Identify which cell holds the provided text, then report its [x, y] central coordinate. 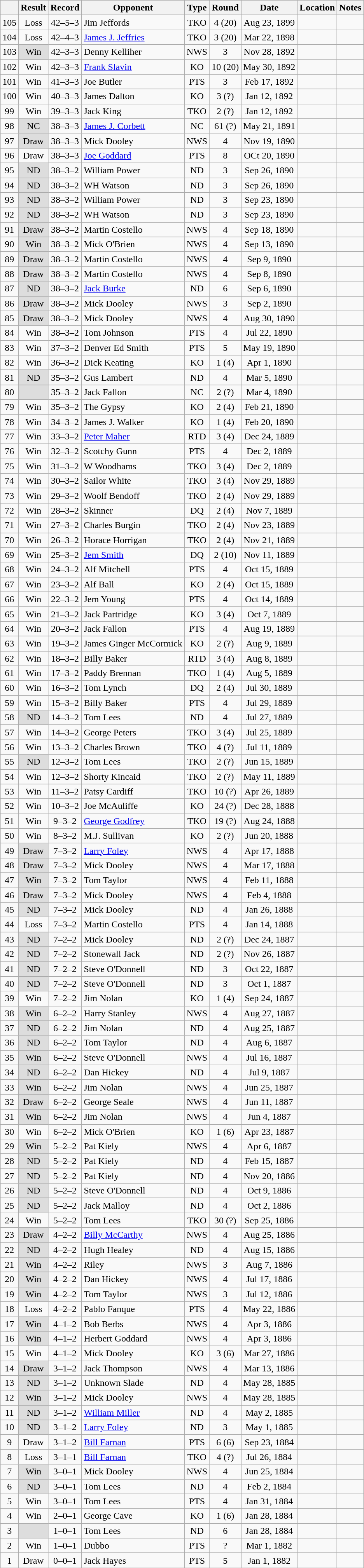
34–3–2 [65, 422]
Sep 8, 1890 [269, 274]
18 [9, 1309]
Oct 7, 1889 [269, 614]
34 [9, 1072]
16 [9, 1338]
103 [9, 52]
Unknown Slade [133, 1383]
21–3–2 [65, 614]
44 [9, 925]
May 19, 1890 [269, 348]
40 [9, 984]
Jack Thompson [133, 1368]
84 [9, 333]
15 [9, 1353]
Sep 24, 1887 [269, 998]
Mar 1, 1882 [269, 1545]
72 [9, 510]
Patsy Cardiff [133, 791]
Aug 25, 1887 [269, 1028]
1 [9, 1560]
Apr 6, 1887 [269, 1146]
18–3–2 [65, 659]
32–3–2 [65, 451]
4 (20) [226, 23]
0–0–1 [65, 1560]
Mar 27, 1886 [269, 1353]
31–3–2 [65, 466]
Sep 23, 1884 [269, 1442]
Sep 13, 1890 [269, 244]
Jun 25, 1884 [269, 1472]
79 [9, 407]
M.J. Sullivan [133, 836]
30 (?) [226, 1220]
Sep 25, 1886 [269, 1220]
Frank Slavin [133, 67]
Jan 1, 1882 [269, 1560]
W Woodhams [133, 466]
Joe McAuliffe [133, 806]
William Miller [133, 1413]
27–3–2 [65, 525]
10 (20) [226, 67]
Riley [133, 1265]
OCt 20, 1890 [269, 155]
Jun 15, 1889 [269, 762]
51 [9, 821]
49 [9, 850]
George Cave [133, 1516]
9 [9, 1442]
20–3–2 [65, 629]
19 (?) [226, 821]
Sep 6, 1890 [269, 289]
Nov 21, 1889 [269, 540]
105 [9, 23]
Jack Partridge [133, 614]
57 [9, 732]
Jun 11, 1887 [269, 1102]
96 [9, 155]
Nov 26, 1887 [269, 954]
Jim Jeffords [133, 23]
91 [9, 230]
42–5–3 [65, 23]
102 [9, 67]
Location [317, 8]
22–3–2 [65, 599]
68 [9, 570]
37 [9, 1028]
Denver Ed Smith [133, 348]
James Ginger McCormick [133, 643]
Record [65, 8]
Aug 8, 1889 [269, 659]
Sep 2, 1890 [269, 303]
54 [9, 777]
6 (6) [226, 1442]
Feb 11, 1888 [269, 880]
13–3–2 [65, 747]
Jul 30, 1889 [269, 688]
Mar 13, 1886 [269, 1368]
46 [9, 895]
Tom Johnson [133, 333]
James J. Jeffries [133, 37]
67 [9, 584]
Oct 1, 1887 [269, 984]
Type [197, 8]
Nov 7, 1889 [269, 510]
Mar 22, 1898 [269, 37]
Result [33, 8]
Jul 17, 1886 [269, 1279]
Joe Goddard [133, 155]
26 [9, 1191]
Notes [350, 8]
60 [9, 688]
May 22, 1886 [269, 1309]
Nov 23, 1889 [269, 525]
Aug 9, 1889 [269, 643]
10–3–2 [65, 806]
Jul 26, 1884 [269, 1457]
33–3–2 [65, 437]
Jack King [133, 111]
Apr 17, 1888 [269, 850]
75 [9, 466]
3 (6) [226, 1353]
15–3–2 [65, 703]
Opponent [133, 8]
Jun 20, 1888 [269, 836]
Harry Stanley [133, 1013]
16–3–2 [65, 688]
37–3–2 [65, 348]
66 [9, 599]
65 [9, 614]
Woolf Bendoff [133, 496]
George Godfrey [133, 821]
10 (?) [226, 791]
47 [9, 880]
Nov 11, 1889 [269, 555]
70 [9, 540]
29 [9, 1146]
Dec 28, 1888 [269, 806]
Nov 20, 1886 [269, 1176]
74 [9, 481]
69 [9, 555]
Feb 20, 1890 [269, 422]
Jul 12, 1886 [269, 1294]
Jem Smith [133, 555]
36 [9, 1043]
Dick Keating [133, 362]
11–3–2 [65, 791]
19–3–2 [65, 643]
Pablo Fanque [133, 1309]
31 [9, 1117]
Charles Burgin [133, 525]
24 [9, 1220]
Aug 19, 1889 [269, 629]
80 [9, 392]
23 [9, 1235]
? [226, 1545]
Jan 26, 1888 [269, 910]
38 [9, 1013]
41–3–3 [65, 82]
41 [9, 969]
77 [9, 437]
Scotchy Gunn [133, 451]
95 [9, 170]
The Gypsy [133, 407]
Feb 17, 1892 [269, 82]
Feb 4, 1888 [269, 895]
Jun 4, 1887 [269, 1117]
2 [9, 1545]
42–4–3 [65, 37]
86 [9, 303]
Hugh Healey [133, 1250]
30–3–2 [65, 481]
Horace Horrigan [133, 540]
James J. Corbett [133, 126]
64 [9, 629]
Jul 9, 1887 [269, 1072]
83 [9, 348]
76 [9, 451]
28 [9, 1161]
40–3–3 [65, 96]
17–3–2 [65, 673]
Jul 16, 1887 [269, 1058]
Aug 5, 1889 [269, 673]
Aug 25, 1886 [269, 1235]
39 [9, 998]
104 [9, 37]
87 [9, 289]
Jem Young [133, 599]
May 21, 1891 [269, 126]
Jan 31, 1884 [269, 1501]
Denny Kelliher [133, 52]
Mar 4, 1890 [269, 392]
Billy McCarthy [133, 1235]
94 [9, 185]
Oct 2, 1886 [269, 1206]
8–3–2 [65, 836]
Aug 6, 1887 [269, 1043]
Jul 25, 1889 [269, 732]
George Seale [133, 1102]
62 [9, 659]
Paddy Brennan [133, 673]
9–3–2 [65, 821]
23–3–2 [65, 584]
42 [9, 954]
Dec 24, 1887 [269, 939]
20 [9, 1279]
Feb 15, 1887 [269, 1161]
10 [9, 1427]
Skinner [133, 510]
101 [9, 82]
50 [9, 836]
Bob Berbs [133, 1324]
92 [9, 215]
89 [9, 259]
Aug 24, 1888 [269, 821]
Mar 17, 1888 [269, 865]
30 [9, 1132]
90 [9, 244]
Jun 25, 1887 [269, 1087]
53 [9, 791]
Jul 27, 1889 [269, 718]
82 [9, 362]
Mar 5, 1890 [269, 377]
3 (?) [226, 96]
56 [9, 747]
Shorty Kincaid [133, 777]
Jul 22, 1890 [269, 333]
2–0–1 [65, 1516]
25 [9, 1206]
7 [9, 1472]
Jul 29, 1889 [269, 703]
Dec 24, 1889 [269, 437]
Oct 9, 1886 [269, 1191]
81 [9, 377]
Tom Lynch [133, 688]
2 (10) [226, 555]
Aug 7, 1886 [269, 1265]
24 (?) [226, 806]
36–3–2 [65, 362]
98 [9, 126]
Date [269, 8]
Jack Malloy [133, 1206]
71 [9, 525]
35 [9, 1058]
52 [9, 806]
May 30, 1892 [269, 67]
43 [9, 939]
Feb 2, 1884 [269, 1486]
Sep 18, 1890 [269, 230]
12 [9, 1398]
James Dalton [133, 96]
Nov 28, 1892 [269, 52]
Stonewall Jack [133, 954]
Alf Mitchell [133, 570]
Round [226, 8]
32 [9, 1102]
73 [9, 496]
Sep 9, 1890 [269, 259]
29–3–2 [65, 496]
Aug 30, 1890 [269, 318]
99 [9, 111]
3–1–1 [65, 1457]
59 [9, 703]
13 [9, 1383]
Apr 1, 1890 [269, 362]
28–3–2 [65, 510]
26–3–2 [65, 540]
63 [9, 643]
17 [9, 1324]
85 [9, 318]
100 [9, 96]
Jan 14, 1888 [269, 925]
39–3–3 [65, 111]
61 (?) [226, 126]
Jack Burke [133, 289]
61 [9, 673]
Joe Butler [133, 82]
Herbert Goddard [133, 1338]
Apr 23, 1887 [269, 1132]
21 [9, 1265]
May 2, 1885 [269, 1413]
Jack Hayes [133, 1560]
78 [9, 422]
33 [9, 1087]
Feb 21, 1890 [269, 407]
55 [9, 762]
11 [9, 1413]
Aug 23, 1899 [269, 23]
58 [9, 718]
Oct 22, 1887 [269, 969]
45 [9, 910]
48 [9, 865]
Charles Brown [133, 747]
George Peters [133, 732]
14 [9, 1368]
97 [9, 141]
Aug 27, 1887 [269, 1013]
27 [9, 1176]
88 [9, 274]
Dubbo [133, 1545]
3 (20) [226, 37]
25–3–2 [65, 555]
James J. Walker [133, 422]
Nov 19, 1890 [269, 141]
Peter Maher [133, 437]
93 [9, 200]
22 [9, 1250]
Gus Lambert [133, 377]
24–3–2 [65, 570]
May 1, 1885 [269, 1427]
Sailor White [133, 481]
Jul 11, 1889 [269, 747]
May 11, 1889 [269, 777]
19 [9, 1294]
Aug 15, 1886 [269, 1250]
Oct 14, 1889 [269, 599]
Alf Ball [133, 584]
Apr 26, 1889 [269, 791]
